For the text-containing cell, return its midpoint in (x, y) coordinate format. 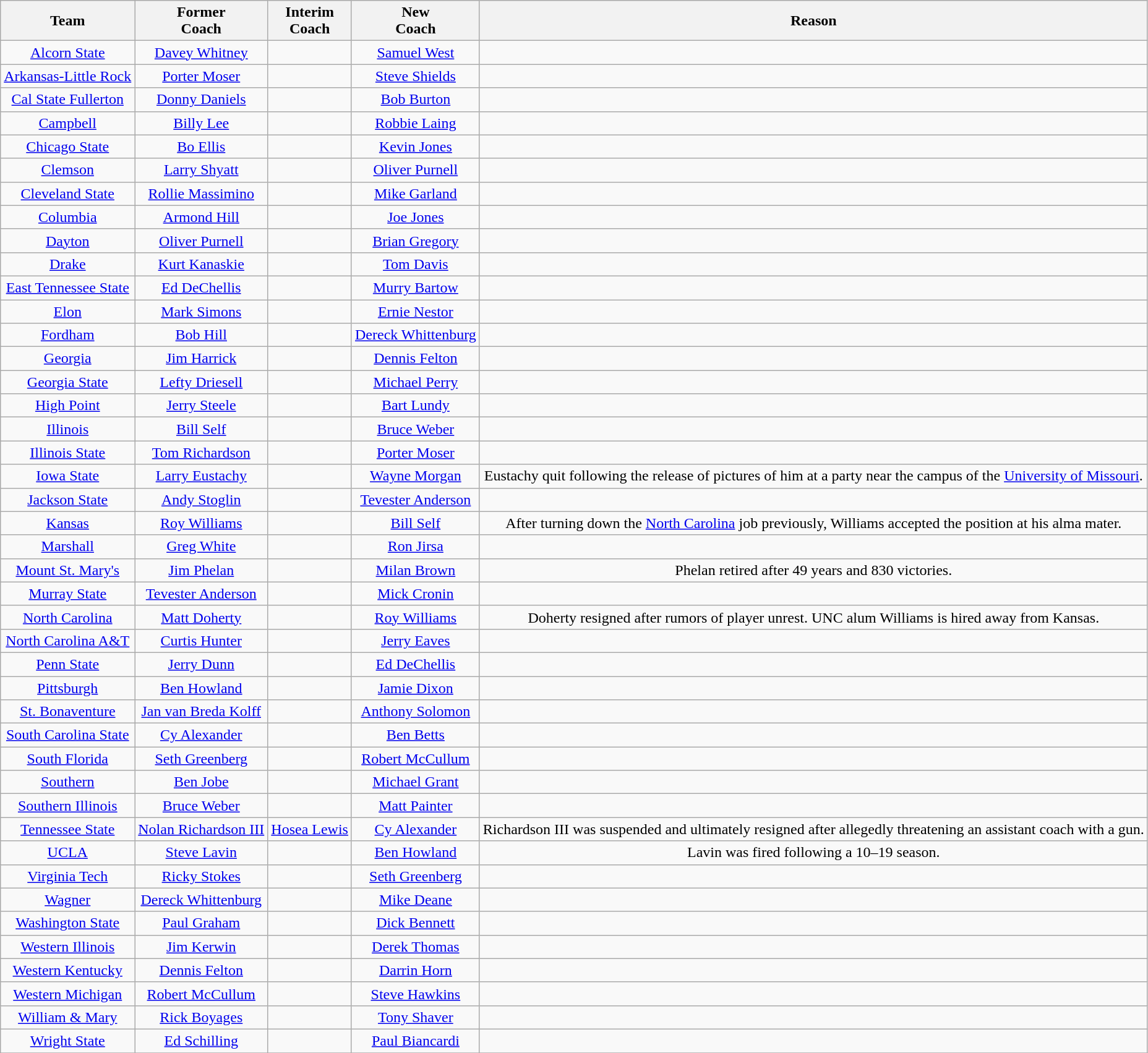
Greg White (202, 547)
Western Kentucky (68, 970)
Southern Illinois (68, 806)
Clemson (68, 170)
Murray State (68, 594)
Anthony Solomon (416, 712)
Arkansas-Little Rock (68, 76)
Fordham (68, 335)
Doherty resigned after rumors of player unrest. UNC alum Williams is hired away from Kansas. (813, 617)
Michael Perry (416, 382)
Mike Deane (416, 900)
Jim Phelan (202, 570)
Elon (68, 311)
Wright State (68, 1041)
Ben Jobe (202, 782)
Jerry Eaves (416, 641)
Bart Lundy (416, 406)
Richardson III was suspended and ultimately resigned after allegedly threatening an assistant coach with a gun. (813, 829)
Darrin Horn (416, 970)
Ricky Stokes (202, 876)
Georgia (68, 359)
Jim Harrick (202, 359)
Jackson State (68, 500)
Wayne Morgan (416, 476)
Larry Eustachy (202, 476)
Jamie Dixon (416, 688)
Nolan Richardson III (202, 829)
Michael Grant (416, 782)
Derek Thomas (416, 947)
Bob Burton (416, 100)
North Carolina A&T (68, 641)
Brian Gregory (416, 241)
InterimCoach (310, 21)
Pittsburgh (68, 688)
Mount St. Mary's (68, 570)
Western Illinois (68, 947)
Matt Painter (416, 806)
Rick Boyages (202, 1017)
Bo Ellis (202, 147)
Cal State Fullerton (68, 100)
Tennessee State (68, 829)
Andy Stoglin (202, 500)
Ed Schilling (202, 1041)
Wagner (68, 900)
Virginia Tech (68, 876)
William & Mary (68, 1017)
Columbia (68, 217)
Campbell (68, 123)
Phelan retired after 49 years and 830 victories. (813, 570)
Lefty Driesell (202, 382)
Samuel West (416, 53)
Penn State (68, 664)
Milan Brown (416, 570)
South Carolina State (68, 735)
FormerCoach (202, 21)
Alcorn State (68, 53)
Reason (813, 21)
Eustachy quit following the release of pictures of him at a party near the campus of the University of Missouri. (813, 476)
Paul Graham (202, 923)
NewCoach (416, 21)
Lavin was fired following a 10–19 season. (813, 853)
Steve Hawkins (416, 994)
Tom Richardson (202, 453)
Tom Davis (416, 264)
Western Michigan (68, 994)
Cleveland State (68, 194)
UCLA (68, 853)
Dayton (68, 241)
Ernie Nestor (416, 311)
Washington State (68, 923)
Illinois (68, 429)
Kevin Jones (416, 147)
Matt Doherty (202, 617)
Armond Hill (202, 217)
After turning down the North Carolina job previously, Williams accepted the position at his alma mater. (813, 523)
Illinois State (68, 453)
Kurt Kanaskie (202, 264)
Hosea Lewis (310, 829)
Jan van Breda Kolff (202, 712)
Mark Simons (202, 311)
North Carolina (68, 617)
Jerry Dunn (202, 664)
Joe Jones (416, 217)
Tony Shaver (416, 1017)
Dick Bennett (416, 923)
Jim Kerwin (202, 947)
Drake (68, 264)
Team (68, 21)
Rollie Massimino (202, 194)
Murry Bartow (416, 288)
Bob Hill (202, 335)
Robbie Laing (416, 123)
Marshall (68, 547)
Jerry Steele (202, 406)
Curtis Hunter (202, 641)
High Point (68, 406)
Davey Whitney (202, 53)
Iowa State (68, 476)
East Tennessee State (68, 288)
Mick Cronin (416, 594)
South Florida (68, 759)
Georgia State (68, 382)
Kansas (68, 523)
Ron Jirsa (416, 547)
Paul Biancardi (416, 1041)
Donny Daniels (202, 100)
Southern (68, 782)
Ben Betts (416, 735)
Mike Garland (416, 194)
Steve Lavin (202, 853)
Chicago State (68, 147)
Billy Lee (202, 123)
Steve Shields (416, 76)
Larry Shyatt (202, 170)
St. Bonaventure (68, 712)
